Capture the cell that displays the provided text and extract its [x, y] central coordinate. 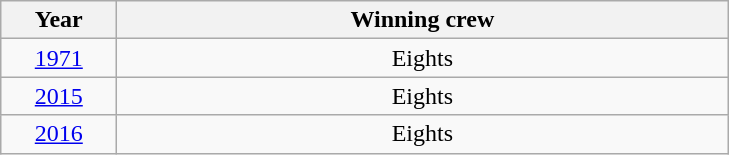
Winning crew [422, 20]
2016 [59, 134]
2015 [59, 96]
Year [59, 20]
1971 [59, 58]
